Locate the cell with the specified text and output its [x, y] center coordinate. 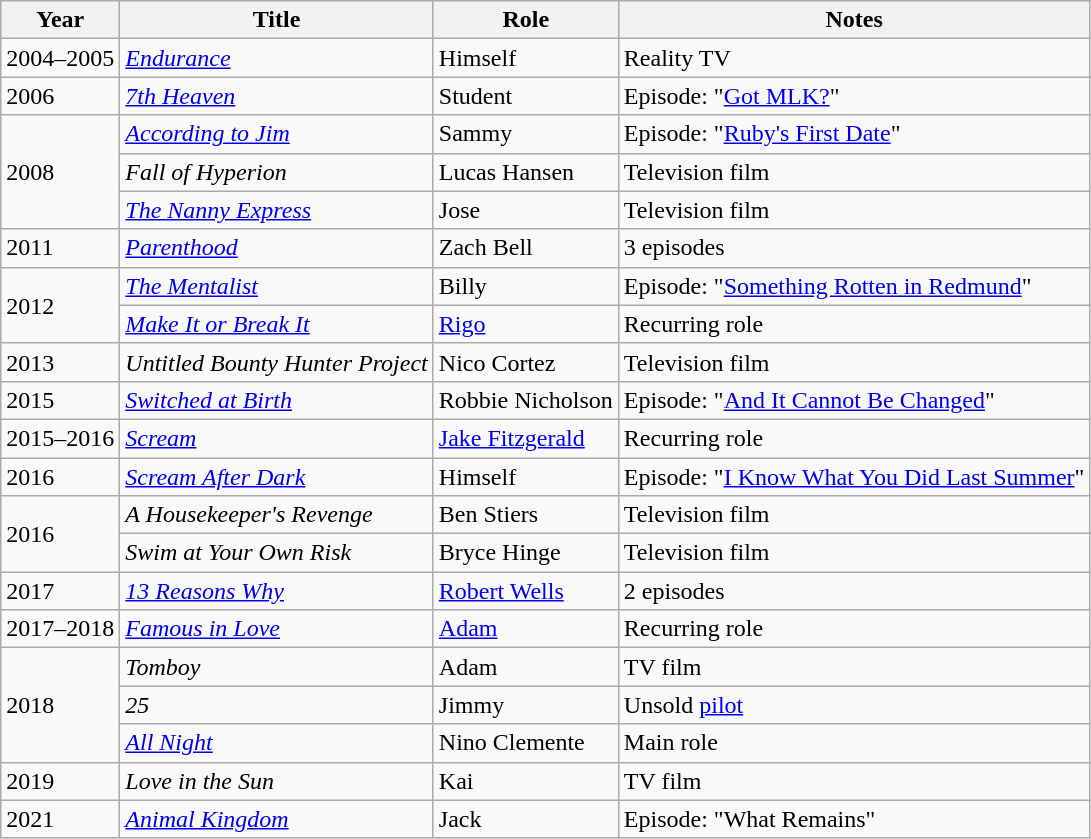
Tomboy [276, 667]
Scream After Dark [276, 477]
2018 [60, 705]
A Housekeeper's Revenge [276, 515]
25 [276, 705]
Nico Cortez [526, 362]
Episode: "Something Rotten in Redmund" [854, 286]
Unsold pilot [854, 705]
2017–2018 [60, 629]
Notes [854, 20]
7th Heaven [276, 96]
2015–2016 [60, 438]
Bryce Hinge [526, 553]
2021 [60, 819]
Famous in Love [276, 629]
Title [276, 20]
Year [60, 20]
Animal Kingdom [276, 819]
All Night [276, 743]
Scream [276, 438]
Ben Stiers [526, 515]
Main role [854, 743]
Untitled Bounty Hunter Project [276, 362]
Nino Clemente [526, 743]
2006 [60, 96]
Lucas Hansen [526, 172]
Reality TV [854, 58]
Episode: "Ruby's First Date" [854, 134]
Episode: "What Remains" [854, 819]
Endurance [276, 58]
Billy [526, 286]
2015 [60, 400]
According to Jim [276, 134]
Jose [526, 210]
Episode: "I Know What You Did Last Summer" [854, 477]
Jake Fitzgerald [526, 438]
Role [526, 20]
Sammy [526, 134]
Episode: "And It Cannot Be Changed" [854, 400]
Jack [526, 819]
Make It or Break It [276, 324]
3 episodes [854, 248]
2012 [60, 305]
Love in the Sun [276, 781]
2011 [60, 248]
Parenthood [276, 248]
2019 [60, 781]
2013 [60, 362]
Swim at Your Own Risk [276, 553]
Zach Bell [526, 248]
Robert Wells [526, 591]
2017 [60, 591]
Robbie Nicholson [526, 400]
13 Reasons Why [276, 591]
2004–2005 [60, 58]
2008 [60, 172]
Kai [526, 781]
Episode: "Got MLK?" [854, 96]
Fall of Hyperion [276, 172]
Rigo [526, 324]
Switched at Birth [276, 400]
The Mentalist [276, 286]
2 episodes [854, 591]
The Nanny Express [276, 210]
Student [526, 96]
Jimmy [526, 705]
